Capture the cell that displays the provided text and extract its (x, y) central coordinate. 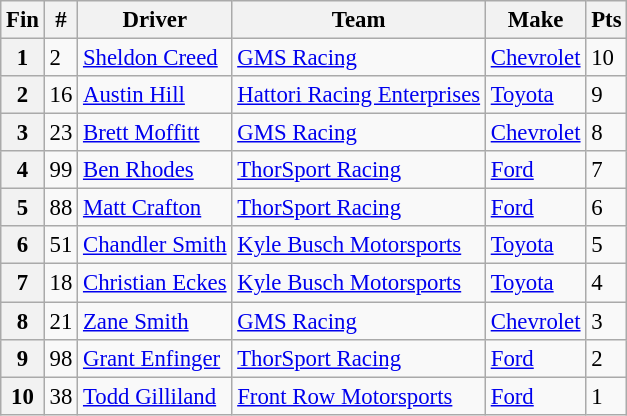
# (60, 20)
Grant Enfinger (155, 358)
Chandler Smith (155, 245)
Brett Moffitt (155, 133)
Pts (606, 20)
Zane Smith (155, 321)
Ben Rhodes (155, 170)
38 (60, 396)
Hattori Racing Enterprises (359, 95)
Todd Gilliland (155, 396)
Fin (23, 20)
Matt Crafton (155, 208)
Christian Eckes (155, 283)
Team (359, 20)
23 (60, 133)
Austin Hill (155, 95)
99 (60, 170)
Make (535, 20)
21 (60, 321)
51 (60, 245)
18 (60, 283)
Driver (155, 20)
88 (60, 208)
98 (60, 358)
Front Row Motorsports (359, 396)
Sheldon Creed (155, 58)
16 (60, 95)
